Extract the [X, Y] coordinate from the center of the cell holding the provided text.  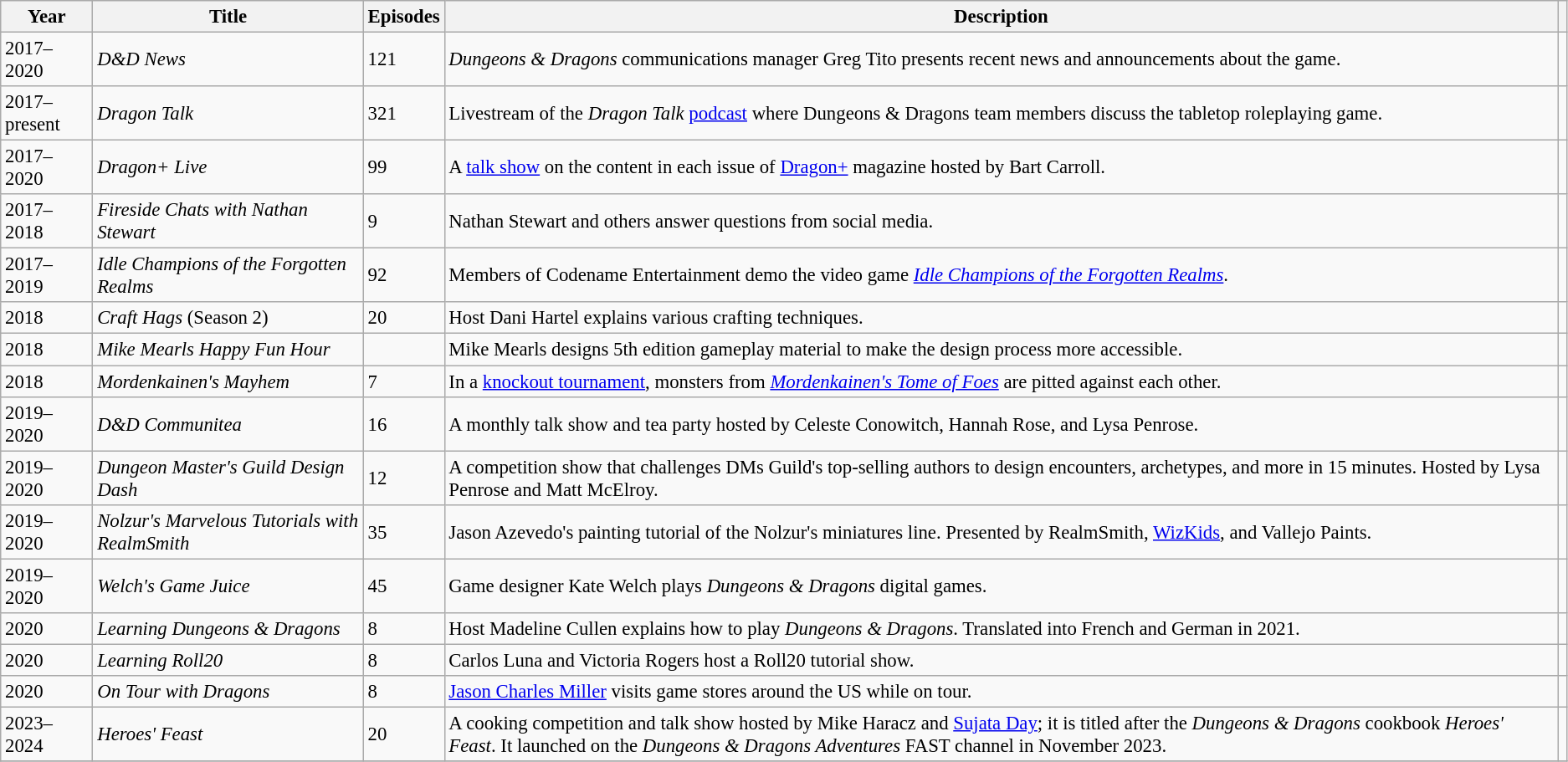
Description [1001, 17]
In a knockout tournament, monsters from Mordenkainen's Tome of Foes are pitted against each other. [1001, 381]
D&D Communitea [228, 423]
Title [228, 17]
121 [403, 60]
2017–2018 [47, 221]
A monthly talk show and tea party hosted by Celeste Conowitch, Hannah Rose, and Lysa Penrose. [1001, 423]
Welch's Game Juice [228, 586]
Jason Azevedo's painting tutorial of the Nolzur's miniatures line. Presented by RealmSmith, WizKids, and Vallejo Paints. [1001, 532]
Learning Roll20 [228, 660]
Nathan Stewart and others answer questions from social media. [1001, 221]
Year [47, 17]
Dungeon Master's Guild Design Dash [228, 478]
Craft Hags (Season 2) [228, 319]
On Tour with Dragons [228, 692]
2023–2024 [47, 734]
12 [403, 478]
35 [403, 532]
Episodes [403, 17]
Dungeons & Dragons communications manager Greg Tito presents recent news and announcements about the game. [1001, 60]
Dragon+ Live [228, 167]
Heroes' Feast [228, 734]
16 [403, 423]
Mordenkainen's Mayhem [228, 381]
Livestream of the Dragon Talk podcast where Dungeons & Dragons team members discuss the tabletop roleplaying game. [1001, 114]
Members of Codename Entertainment demo the video game Idle Champions of the Forgotten Realms. [1001, 276]
Dragon Talk [228, 114]
A talk show on the content in each issue of Dragon+ magazine hosted by Bart Carroll. [1001, 167]
Host Dani Hartel explains various crafting techniques. [1001, 319]
99 [403, 167]
Carlos Luna and Victoria Rogers host a Roll20 tutorial show. [1001, 660]
2017–2019 [47, 276]
7 [403, 381]
Idle Champions of the Forgotten Realms [228, 276]
92 [403, 276]
D&D News [228, 60]
Host Madeline Cullen explains how to play Dungeons & Dragons. Translated into French and German in 2021. [1001, 629]
45 [403, 586]
321 [403, 114]
Game designer Kate Welch plays Dungeons & Dragons digital games. [1001, 586]
Jason Charles Miller visits game stores around the US while on tour. [1001, 692]
Mike Mearls designs 5th edition gameplay material to make the design process more accessible. [1001, 350]
Mike Mearls Happy Fun Hour [228, 350]
Fireside Chats with Nathan Stewart [228, 221]
Learning Dungeons & Dragons [228, 629]
Nolzur's Marvelous Tutorials with RealmSmith [228, 532]
9 [403, 221]
2017–present [47, 114]
